Identify which cell holds the provided text, then report its (X, Y) central coordinate. 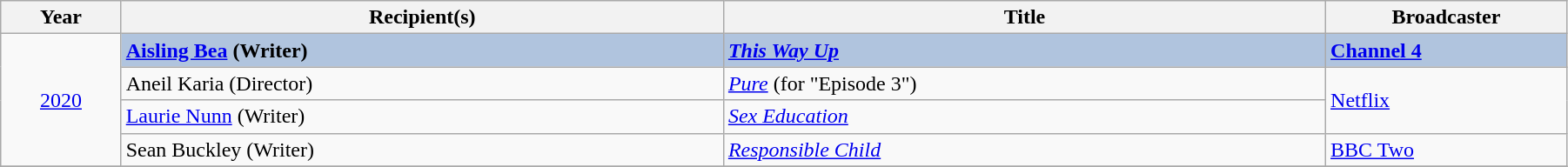
Laurie Nunn (Writer) (422, 117)
Pure (for "Episode 3") (1024, 83)
Sex Education (1024, 117)
Aisling Bea (Writer) (422, 50)
This Way Up (1024, 50)
2020 (61, 100)
Broadcaster (1446, 17)
Sean Buckley (Writer) (422, 150)
Responsible Child (1024, 150)
Channel 4 (1446, 50)
Netflix (1446, 100)
Recipient(s) (422, 17)
Title (1024, 17)
Aneil Karia (Director) (422, 83)
Year (61, 17)
BBC Two (1446, 150)
